Scan for the cell matching the given text and deliver its (x, y) coordinate at center. 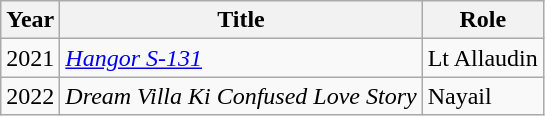
Title (241, 20)
Hangor S-131 (241, 58)
Lt Allaudin (482, 58)
Nayail (482, 96)
Year (30, 20)
2021 (30, 58)
2022 (30, 96)
Role (482, 20)
Dream Villa Ki Confused Love Story (241, 96)
